Locate the cell with the specified text and output its [x, y] center coordinate. 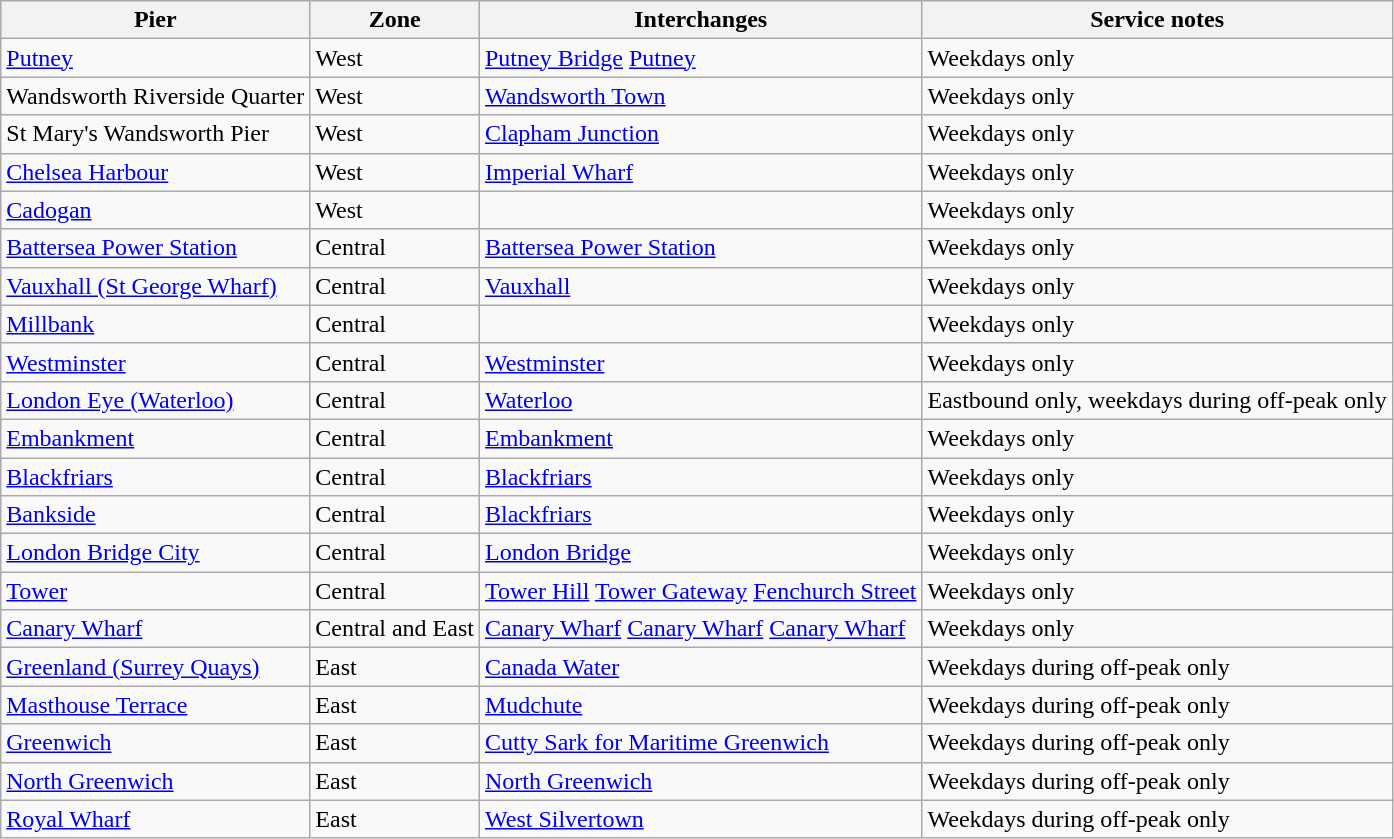
Royal Wharf [156, 819]
Wandsworth Riverside Quarter [156, 96]
Imperial Wharf [700, 172]
West Silvertown [700, 819]
Cutty Sark for Maritime Greenwich [700, 743]
Tower Hill Tower Gateway Fenchurch Street [700, 591]
Tower [156, 591]
Zone [395, 20]
Greenland (Surrey Quays) [156, 667]
Eastbound only, weekdays during off-peak only [1157, 400]
Canada Water [700, 667]
Cadogan [156, 210]
Putney [156, 58]
Central and East [395, 629]
Bankside [156, 515]
Interchanges [700, 20]
Canary Wharf Canary Wharf Canary Wharf [700, 629]
St Mary's Wandsworth Pier [156, 134]
London Eye (Waterloo) [156, 400]
Putney Bridge Putney [700, 58]
Service notes [1157, 20]
Chelsea Harbour [156, 172]
Clapham Junction [700, 134]
Pier [156, 20]
Greenwich [156, 743]
Waterloo [700, 400]
London Bridge City [156, 553]
Canary Wharf [156, 629]
Millbank [156, 324]
Vauxhall (St George Wharf) [156, 286]
London Bridge [700, 553]
Vauxhall [700, 286]
Wandsworth Town [700, 96]
Mudchute [700, 705]
Masthouse Terrace [156, 705]
